Return the (X, Y) coordinate for the center point of the cell that contains the specified text.  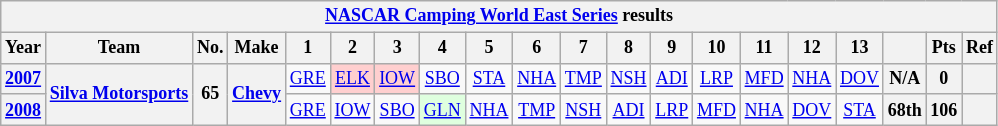
65 (210, 94)
Make (257, 48)
No. (210, 48)
11 (764, 48)
NASCAR Camping World East Series results (500, 16)
13 (860, 48)
7 (583, 48)
5 (489, 48)
2008 (24, 110)
Ref (980, 48)
12 (812, 48)
Team (118, 48)
1 (308, 48)
10 (717, 48)
9 (672, 48)
ELK (352, 78)
2007 (24, 78)
3 (398, 48)
Silva Motorsports (118, 94)
106 (944, 110)
68th (904, 110)
GLN (442, 110)
Chevy (257, 94)
8 (628, 48)
2 (352, 48)
Year (24, 48)
N/A (904, 78)
Pts (944, 48)
0 (944, 78)
4 (442, 48)
6 (537, 48)
